Find where the given text appears and provide that cell's center as [x, y] coordinate. 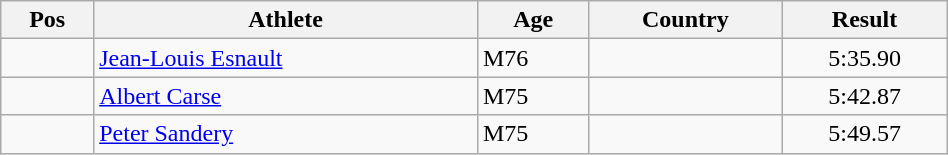
Jean-Louis Esnault [286, 58]
5:42.87 [864, 96]
Peter Sandery [286, 134]
Age [532, 20]
Albert Carse [286, 96]
5:35.90 [864, 58]
5:49.57 [864, 134]
Pos [48, 20]
Athlete [286, 20]
Country [686, 20]
M76 [532, 58]
Result [864, 20]
